Detect which cell encompasses the target text, then output its [x, y] center coordinate. 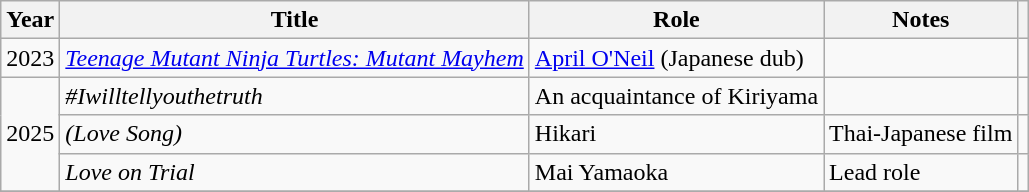
An acquaintance of Kiriyama [676, 96]
Lead role [921, 172]
Hikari [676, 134]
Love on Trial [294, 172]
Notes [921, 20]
April O'Neil (Japanese dub) [676, 58]
Mai Yamaoka [676, 172]
2025 [30, 134]
(Love Song) [294, 134]
Thai-Japanese film [921, 134]
Teenage Mutant Ninja Turtles: Mutant Mayhem [294, 58]
#Iwilltellyouthetruth [294, 96]
2023 [30, 58]
Year [30, 20]
Title [294, 20]
Role [676, 20]
